Extract the (x, y) coordinate from the center of the cell holding the provided text.  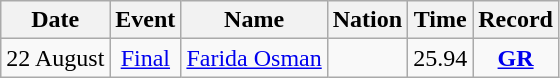
25.94 (440, 58)
Date (56, 20)
Nation (367, 20)
22 August (56, 58)
Event (146, 20)
Name (254, 20)
GR (516, 58)
Record (516, 20)
Farida Osman (254, 58)
Final (146, 58)
Time (440, 20)
